Scan for the cell matching the given text and deliver its (x, y) coordinate at center. 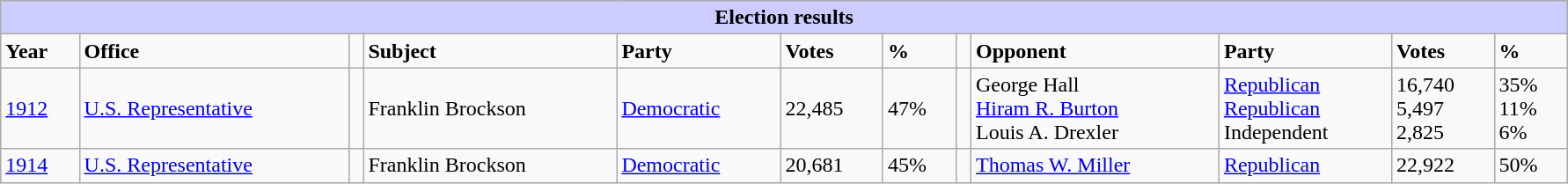
47% (919, 108)
George HallHiram R. BurtonLouis A. Drexler (1095, 108)
16,7405,4972,825 (1443, 108)
Republican (1305, 166)
22,922 (1443, 166)
Office (214, 51)
Thomas W. Miller (1095, 166)
45% (919, 166)
RepublicanRepublicanIndependent (1305, 108)
Year (40, 51)
35%11%6% (1531, 108)
20,681 (832, 166)
1912 (40, 108)
Subject (490, 51)
1914 (40, 166)
Election results (785, 18)
Opponent (1095, 51)
50% (1531, 166)
22,485 (832, 108)
